Pinpoint the cell where the given text exists, returning its [x, y] midpoint coordinate. 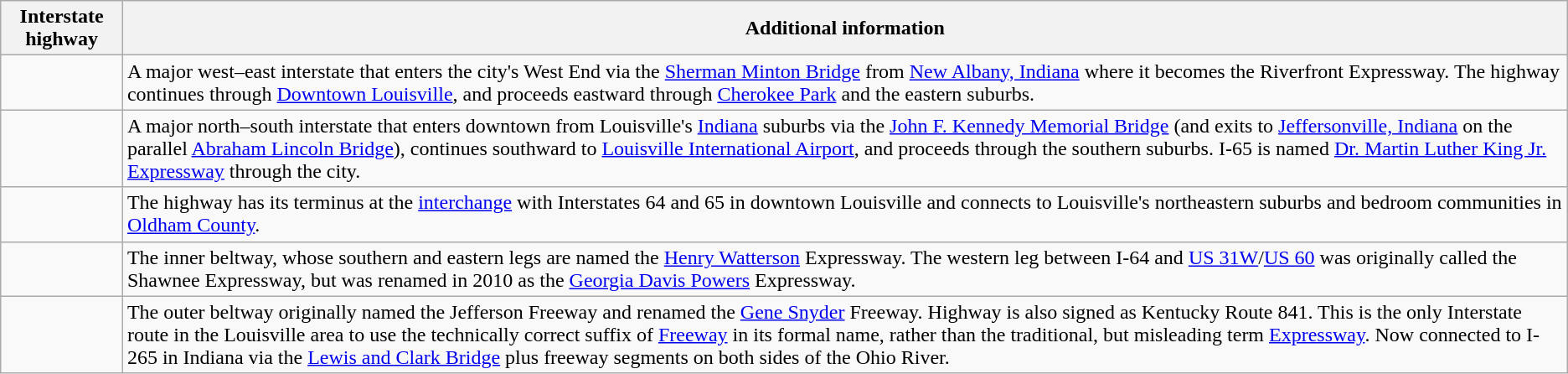
Interstate highway [62, 29]
Additional information [844, 29]
